Detect which cell encompasses the target text, then output its [x, y] center coordinate. 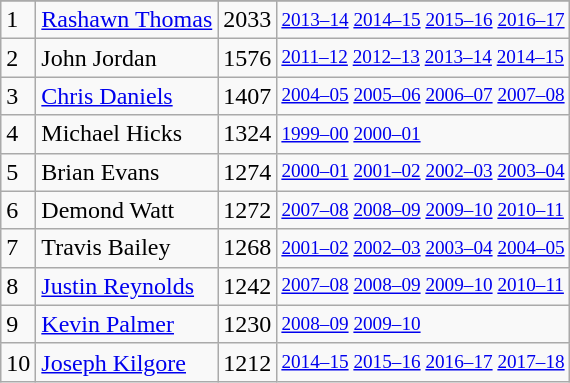
Demond Watt [127, 210]
1407 [248, 96]
2000–01 2001–02 2002–03 2003–04 [423, 172]
Travis Bailey [127, 248]
2011–12 2012–13 2013–14 2014–15 [423, 58]
10 [18, 362]
1268 [248, 248]
2 [18, 58]
1242 [248, 286]
Brian Evans [127, 172]
John Jordan [127, 58]
Chris Daniels [127, 96]
2001–02 2002–03 2003–04 2004–05 [423, 248]
1272 [248, 210]
2013–14 2014–15 2015–16 2016–17 [423, 20]
Justin Reynolds [127, 286]
5 [18, 172]
Rashawn Thomas [127, 20]
2033 [248, 20]
6 [18, 210]
1230 [248, 324]
2004–05 2005–06 2006–07 2007–08 [423, 96]
1576 [248, 58]
Joseph Kilgore [127, 362]
2014–15 2015–16 2016–17 2017–18 [423, 362]
4 [18, 134]
7 [18, 248]
8 [18, 286]
Kevin Palmer [127, 324]
2008–09 2009–10 [423, 324]
1 [18, 20]
1212 [248, 362]
1324 [248, 134]
1999–00 2000–01 [423, 134]
9 [18, 324]
3 [18, 96]
Michael Hicks [127, 134]
1274 [248, 172]
